Locate the cell with the specified text and output its (x, y) center coordinate. 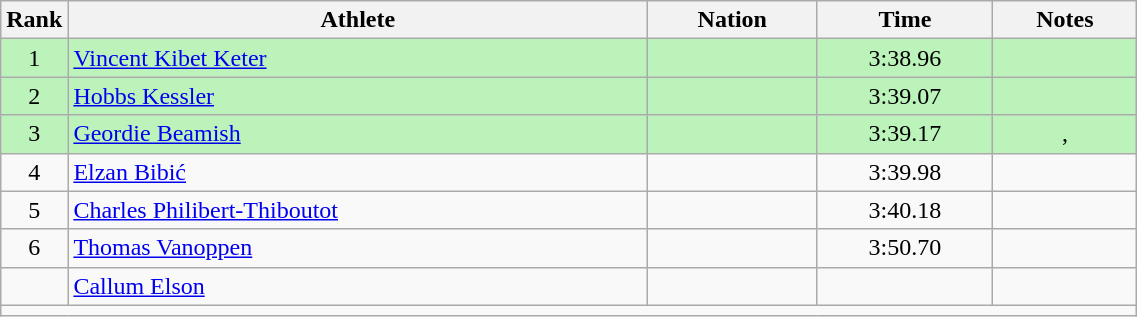
6 (34, 248)
3:39.98 (905, 172)
Rank (34, 20)
3:50.70 (905, 248)
Charles Philibert-Thiboutot (358, 210)
Nation (732, 20)
3 (34, 134)
3:39.17 (905, 134)
5 (34, 210)
Athlete (358, 20)
1 (34, 58)
2 (34, 96)
Time (905, 20)
Callum Elson (358, 286)
Elzan Bibić (358, 172)
, (1065, 134)
Notes (1065, 20)
Thomas Vanoppen (358, 248)
3:39.07 (905, 96)
Geordie Beamish (358, 134)
4 (34, 172)
Hobbs Kessler (358, 96)
Vincent Kibet Keter (358, 58)
3:38.96 (905, 58)
3:40.18 (905, 210)
